For the text-containing cell, return its midpoint in (X, Y) coordinate format. 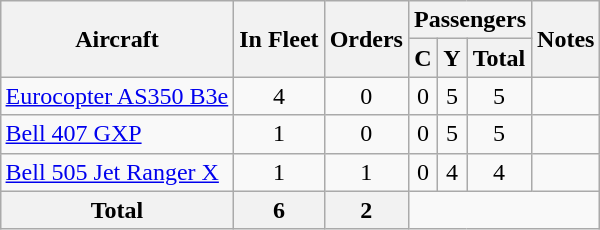
6 (279, 210)
Bell 407 GXP (117, 134)
Bell 505 Jet Ranger X (117, 172)
2 (366, 210)
Eurocopter AS350 B3e (117, 96)
Passengers (470, 20)
Orders (366, 39)
Notes (566, 39)
Aircraft (117, 39)
In Fleet (279, 39)
C (422, 58)
Y (452, 58)
